Return [x, y] of the center of cell containing provided text 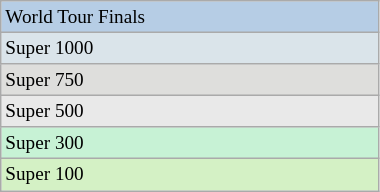
World Tour Finals [190, 17]
Super 100 [190, 175]
Super 1000 [190, 48]
Super 300 [190, 143]
Super 750 [190, 80]
Super 500 [190, 111]
